Pinpoint the cell where the given text exists, returning its [x, y] midpoint coordinate. 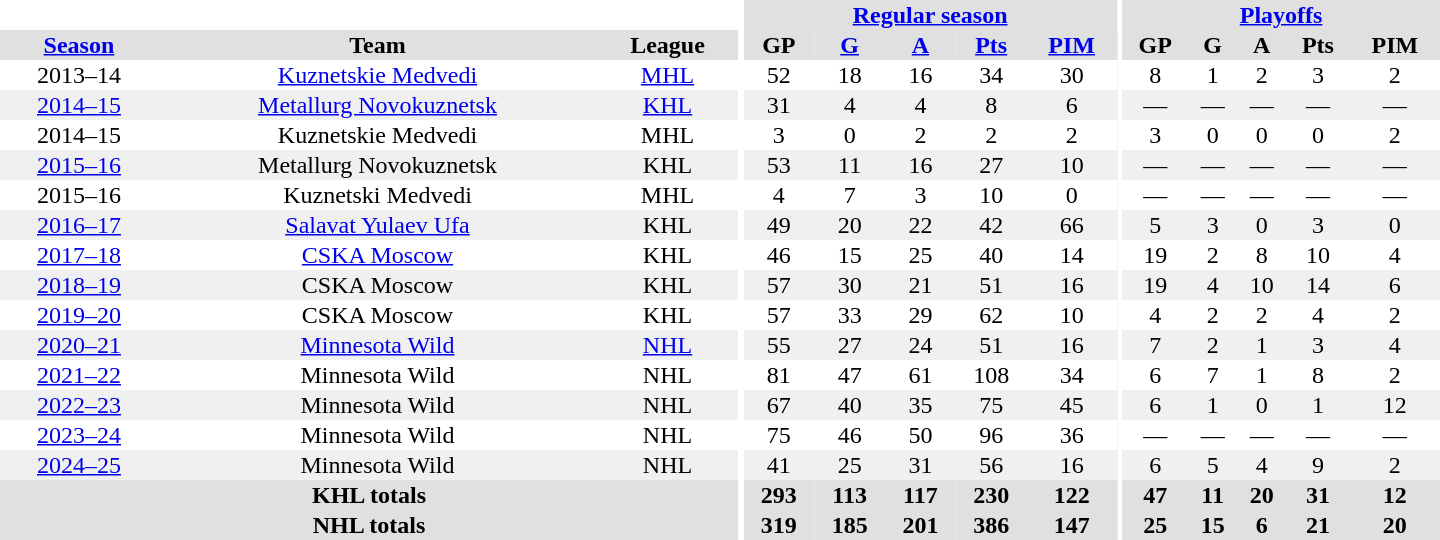
49 [778, 225]
35 [920, 405]
Kuznetski Medvedi [378, 195]
319 [778, 525]
185 [850, 525]
66 [1072, 225]
293 [778, 495]
201 [920, 525]
81 [778, 375]
2024–25 [79, 465]
45 [1072, 405]
41 [778, 465]
2023–24 [79, 435]
117 [920, 495]
Team [378, 45]
52 [778, 75]
Playoffs [1281, 15]
NHL totals [369, 525]
55 [778, 345]
2018–19 [79, 285]
KHL totals [369, 495]
24 [920, 345]
147 [1072, 525]
61 [920, 375]
42 [992, 225]
386 [992, 525]
2016–17 [79, 225]
53 [778, 165]
2013–14 [79, 75]
2022–23 [79, 405]
62 [992, 315]
96 [992, 435]
League [668, 45]
22 [920, 225]
108 [992, 375]
2021–22 [79, 375]
9 [1318, 465]
50 [920, 435]
33 [850, 315]
2019–20 [79, 315]
Regular season [930, 15]
113 [850, 495]
Season [79, 45]
2020–21 [79, 345]
29 [920, 315]
Salavat Yulaev Ufa [378, 225]
122 [1072, 495]
56 [992, 465]
36 [1072, 435]
18 [850, 75]
230 [992, 495]
67 [778, 405]
2017–18 [79, 255]
